Pinpoint the cell where the given text exists, returning its (X, Y) midpoint coordinate. 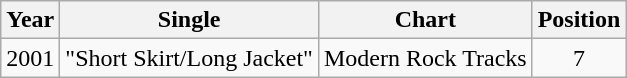
Year (30, 20)
"Short Skirt/Long Jacket" (190, 58)
2001 (30, 58)
Modern Rock Tracks (425, 58)
Chart (425, 20)
Position (579, 20)
Single (190, 20)
7 (579, 58)
